Determine the [X, Y] coordinate at the center of the cell enclosing the given text.  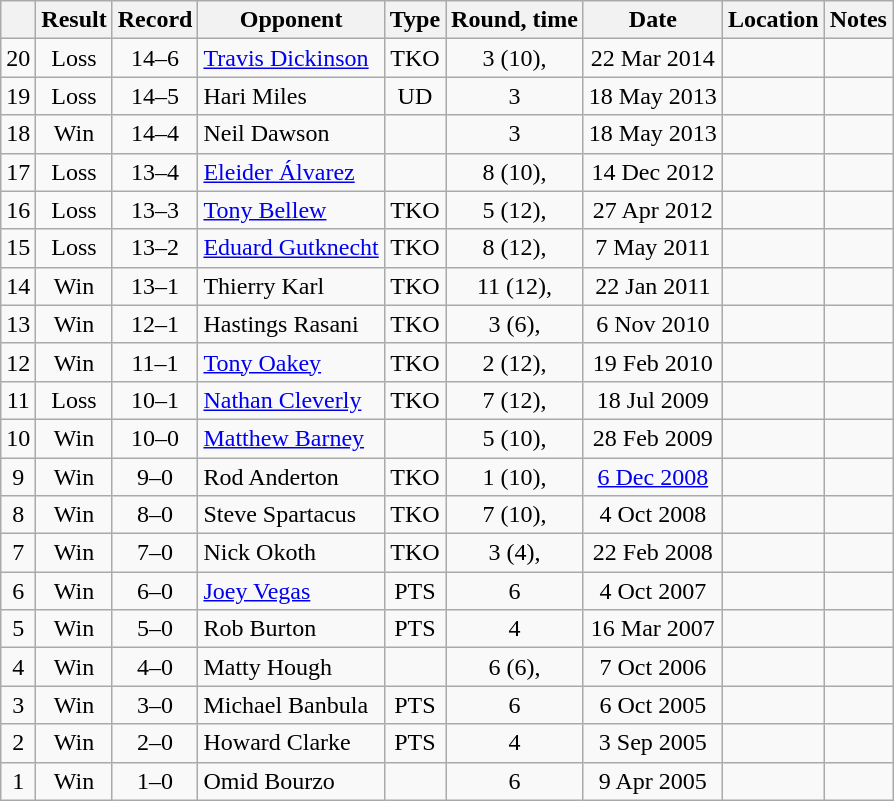
2–0 [155, 743]
22 Feb 2008 [652, 553]
Matthew Barney [291, 438]
UD [414, 96]
6 (6), [515, 667]
16 [18, 210]
Rod Anderton [291, 477]
Location [773, 20]
Eleider Álvarez [291, 172]
14–6 [155, 58]
2 (12), [515, 362]
14–5 [155, 96]
11 (12), [515, 286]
16 Mar 2007 [652, 629]
13–3 [155, 210]
Steve Spartacus [291, 515]
10–0 [155, 438]
6 Dec 2008 [652, 477]
Michael Banbula [291, 705]
Opponent [291, 20]
8 (12), [515, 248]
7 Oct 2006 [652, 667]
18 [18, 134]
8 (10), [515, 172]
13–2 [155, 248]
13–4 [155, 172]
4–0 [155, 667]
11–1 [155, 362]
Type [414, 20]
14 [18, 286]
5 [18, 629]
27 Apr 2012 [652, 210]
Nick Okoth [291, 553]
Round, time [515, 20]
Hari Miles [291, 96]
15 [18, 248]
Matty Hough [291, 667]
Travis Dickinson [291, 58]
20 [18, 58]
12 [18, 362]
14–4 [155, 134]
Thierry Karl [291, 286]
11 [18, 400]
4 Oct 2007 [652, 591]
Tony Bellew [291, 210]
5 (10), [515, 438]
17 [18, 172]
Neil Dawson [291, 134]
19 [18, 96]
Nathan Cleverly [291, 400]
3 Sep 2005 [652, 743]
3–0 [155, 705]
5–0 [155, 629]
10 [18, 438]
28 Feb 2009 [652, 438]
13 [18, 324]
9 Apr 2005 [652, 781]
3 (10), [515, 58]
Hastings Rasani [291, 324]
Record [155, 20]
Notes [858, 20]
7 (12), [515, 400]
10–1 [155, 400]
Howard Clarke [291, 743]
Joey Vegas [291, 591]
7 (10), [515, 515]
8 [18, 515]
12–1 [155, 324]
1–0 [155, 781]
22 Jan 2011 [652, 286]
3 (6), [515, 324]
Omid Bourzo [291, 781]
1 [18, 781]
14 Dec 2012 [652, 172]
9 [18, 477]
19 Feb 2010 [652, 362]
3 (4), [515, 553]
2 [18, 743]
22 Mar 2014 [652, 58]
Tony Oakey [291, 362]
7 [18, 553]
9–0 [155, 477]
4 Oct 2008 [652, 515]
6 Nov 2010 [652, 324]
13–1 [155, 286]
Date [652, 20]
6–0 [155, 591]
1 (10), [515, 477]
8–0 [155, 515]
Rob Burton [291, 629]
Result [74, 20]
7–0 [155, 553]
6 Oct 2005 [652, 705]
5 (12), [515, 210]
18 Jul 2009 [652, 400]
7 May 2011 [652, 248]
Eduard Gutknecht [291, 248]
